Pinpoint the cell where the given text exists, returning its (x, y) midpoint coordinate. 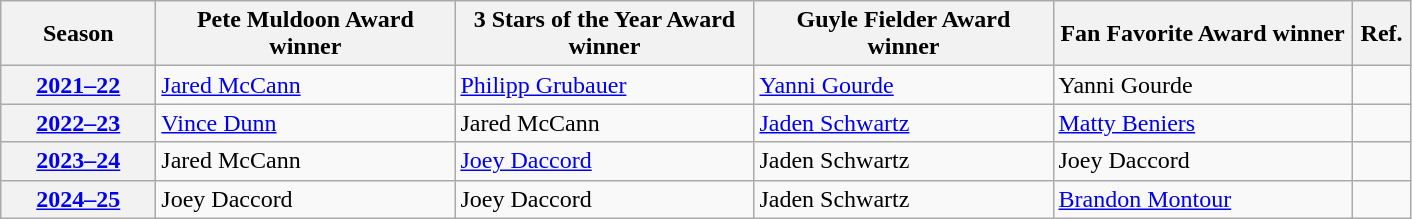
2024–25 (78, 199)
2021–22 (78, 85)
Fan Favorite Award winner (1202, 34)
Philipp Grubauer (604, 85)
Matty Beniers (1202, 123)
3 Stars of the Year Award winner (604, 34)
2022–23 (78, 123)
Vince Dunn (306, 123)
Brandon Montour (1202, 199)
Guyle Fielder Award winner (904, 34)
Pete Muldoon Award winner (306, 34)
Ref. (1382, 34)
2023–24 (78, 161)
Season (78, 34)
